Find where the given text appears and provide that cell's center as (x, y) coordinate. 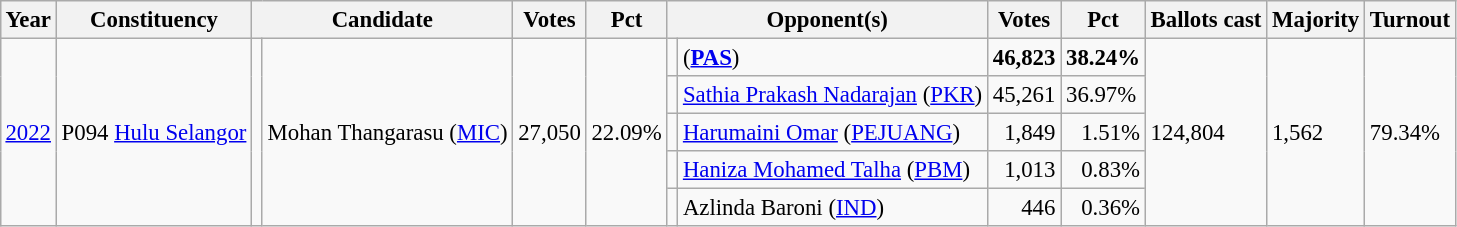
Constituency (154, 20)
Opponent(s) (827, 20)
1,562 (1316, 132)
27,050 (550, 132)
2022 (28, 132)
79.34% (1410, 132)
Mohan Thangarasu (MIC) (388, 132)
46,823 (1024, 57)
Harumaini Omar (PEJUANG) (833, 133)
Candidate (382, 20)
38.24% (1104, 57)
Turnout (1410, 20)
Ballots cast (1206, 20)
P094 Hulu Selangor (154, 132)
45,261 (1024, 95)
1,013 (1024, 170)
36.97% (1104, 95)
1.51% (1104, 133)
Azlinda Baroni (IND) (833, 208)
446 (1024, 208)
0.36% (1104, 208)
1,849 (1024, 133)
(PAS) (833, 57)
124,804 (1206, 132)
Sathia Prakash Nadarajan (PKR) (833, 95)
0.83% (1104, 170)
Year (28, 20)
Majority (1316, 20)
22.09% (626, 132)
Haniza Mohamed Talha (PBM) (833, 170)
